Return (X, Y) of the center of cell containing provided text 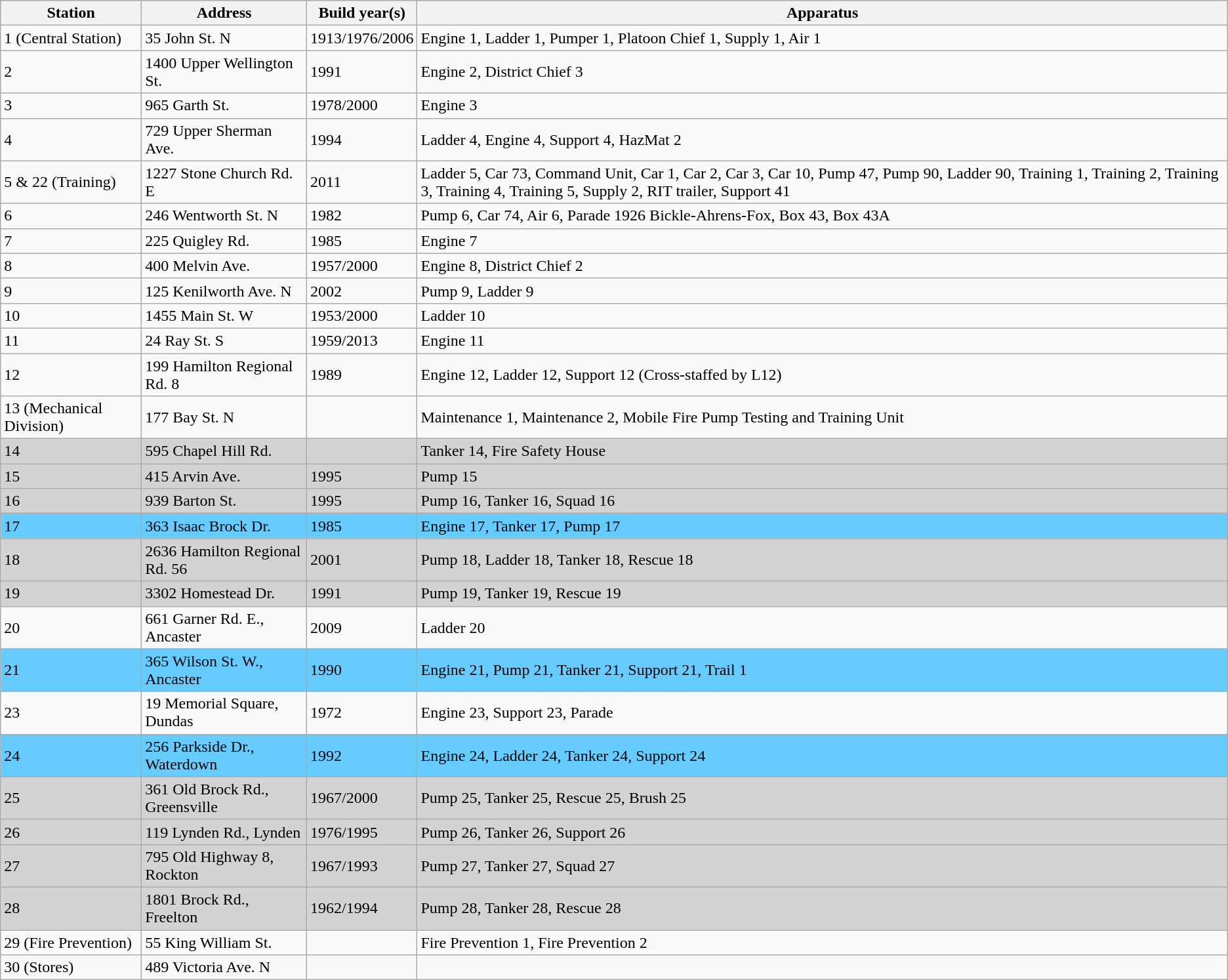
Address (224, 13)
225 Quigley Rd. (224, 241)
Pump 16, Tanker 16, Squad 16 (823, 501)
939 Barton St. (224, 501)
1976/1995 (362, 832)
Tanker 14, Fire Safety House (823, 451)
1455 Main St. W (224, 316)
9 (71, 291)
Station (71, 13)
Maintenance 1, Maintenance 2, Mobile Fire Pump Testing and Training Unit (823, 417)
10 (71, 316)
23 (71, 712)
595 Chapel Hill Rd. (224, 451)
1913/1976/2006 (362, 38)
Engine 24, Ladder 24, Tanker 24, Support 24 (823, 756)
16 (71, 501)
6 (71, 216)
1992 (362, 756)
729 Upper Sherman Ave. (224, 139)
2009 (362, 627)
1953/2000 (362, 316)
246 Wentworth St. N (224, 216)
13 (Mechanical Division) (71, 417)
5 & 22 (Training) (71, 182)
363 Isaac Brock Dr. (224, 526)
256 Parkside Dr., Waterdown (224, 756)
1 (Central Station) (71, 38)
7 (71, 241)
Engine 17, Tanker 17, Pump 17 (823, 526)
400 Melvin Ave. (224, 266)
Engine 11 (823, 340)
Engine 23, Support 23, Parade (823, 712)
1990 (362, 670)
965 Garth St. (224, 106)
1994 (362, 139)
795 Old Highway 8, Rockton (224, 866)
Ladder 20 (823, 627)
3302 Homestead Dr. (224, 594)
Pump 9, Ladder 9 (823, 291)
119 Lynden Rd., Lynden (224, 832)
1227 Stone Church Rd. E (224, 182)
1400 Upper Wellington St. (224, 72)
25 (71, 798)
Pump 15 (823, 476)
26 (71, 832)
17 (71, 526)
2001 (362, 560)
27 (71, 866)
Apparatus (823, 13)
24 (71, 756)
21 (71, 670)
1972 (362, 712)
2002 (362, 291)
Engine 12, Ladder 12, Support 12 (Cross-staffed by L12) (823, 374)
1982 (362, 216)
2636 Hamilton Regional Rd. 56 (224, 560)
Ladder 4, Engine 4, Support 4, HazMat 2 (823, 139)
Engine 3 (823, 106)
1967/1993 (362, 866)
Build year(s) (362, 13)
365 Wilson St. W., Ancaster (224, 670)
11 (71, 340)
Pump 28, Tanker 28, Rescue 28 (823, 908)
125 Kenilworth Ave. N (224, 291)
20 (71, 627)
Pump 27, Tanker 27, Squad 27 (823, 866)
177 Bay St. N (224, 417)
489 Victoria Ave. N (224, 968)
Pump 19, Tanker 19, Rescue 19 (823, 594)
Engine 21, Pump 21, Tanker 21, Support 21, Trail 1 (823, 670)
4 (71, 139)
Engine 1, Ladder 1, Pumper 1, Platoon Chief 1, Supply 1, Air 1 (823, 38)
29 (Fire Prevention) (71, 943)
Pump 6, Car 74, Air 6, Parade 1926 Bickle-Ahrens-Fox, Box 43, Box 43A (823, 216)
14 (71, 451)
24 Ray St. S (224, 340)
2011 (362, 182)
19 Memorial Square, Dundas (224, 712)
Ladder 10 (823, 316)
Fire Prevention 1, Fire Prevention 2 (823, 943)
Pump 18, Ladder 18, Tanker 18, Rescue 18 (823, 560)
1957/2000 (362, 266)
18 (71, 560)
Pump 25, Tanker 25, Rescue 25, Brush 25 (823, 798)
415 Arvin Ave. (224, 476)
55 King William St. (224, 943)
15 (71, 476)
12 (71, 374)
1959/2013 (362, 340)
35 John St. N (224, 38)
1989 (362, 374)
1978/2000 (362, 106)
8 (71, 266)
1962/1994 (362, 908)
Engine 8, District Chief 2 (823, 266)
19 (71, 594)
Pump 26, Tanker 26, Support 26 (823, 832)
28 (71, 908)
30 (Stores) (71, 968)
Engine 2, District Chief 3 (823, 72)
199 Hamilton Regional Rd. 8 (224, 374)
661 Garner Rd. E., Ancaster (224, 627)
3 (71, 106)
1801 Brock Rd., Freelton (224, 908)
2 (71, 72)
1967/2000 (362, 798)
361 Old Brock Rd., Greensville (224, 798)
Engine 7 (823, 241)
